Identify which cell holds the provided text, then report its (x, y) central coordinate. 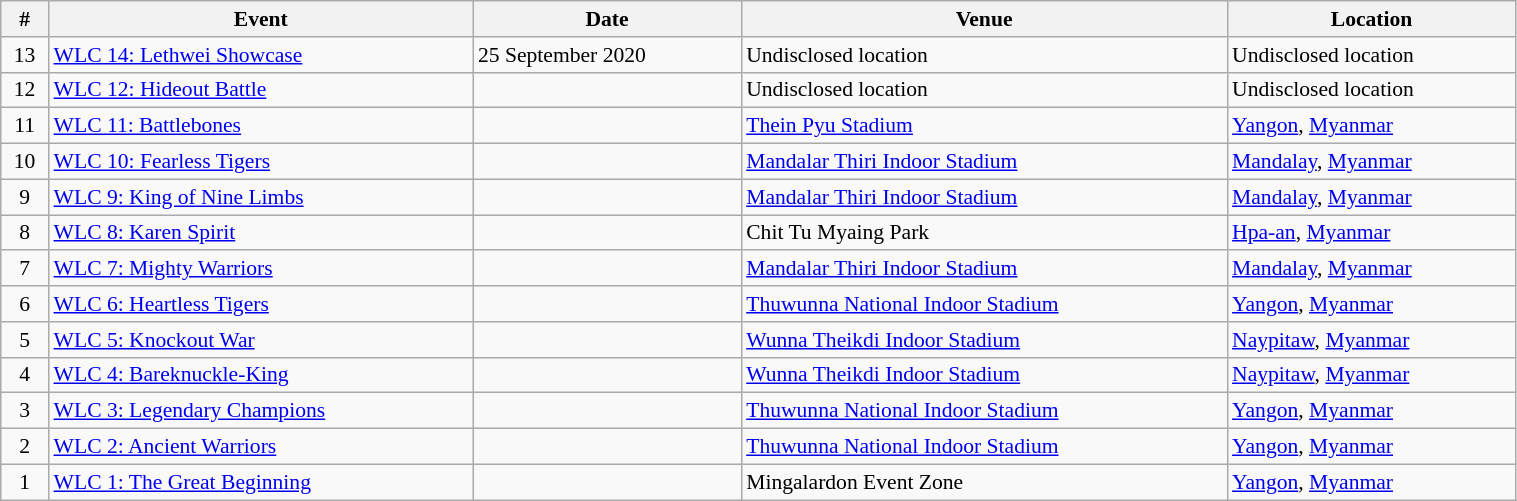
13 (25, 55)
WLC 12: Hideout Battle (261, 90)
25 September 2020 (607, 55)
6 (25, 304)
WLC 11: Battlebones (261, 126)
WLC 9: King of Nine Limbs (261, 197)
Location (1372, 19)
7 (25, 269)
WLC 10: Fearless Tigers (261, 162)
WLC 4: Bareknuckle-King (261, 375)
# (25, 19)
Chit Tu Myaing Park (984, 233)
Venue (984, 19)
4 (25, 375)
9 (25, 197)
Date (607, 19)
5 (25, 340)
10 (25, 162)
Event (261, 19)
WLC 2: Ancient Warriors (261, 447)
WLC 7: Mighty Warriors (261, 269)
WLC 6: Heartless Tigers (261, 304)
WLC 3: Legendary Champions (261, 411)
Mingalardon Event Zone (984, 482)
WLC 5: Knockout War (261, 340)
Thein Pyu Stadium (984, 126)
1 (25, 482)
3 (25, 411)
11 (25, 126)
8 (25, 233)
12 (25, 90)
WLC 14: Lethwei Showcase (261, 55)
Hpa-an, Myanmar (1372, 233)
WLC 1: The Great Beginning (261, 482)
WLC 8: Karen Spirit (261, 233)
2 (25, 447)
